Determine the [x, y] coordinate at the center of the cell enclosing the given text.  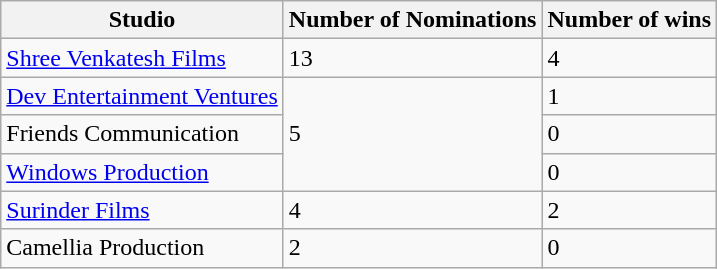
Shree Venkatesh Films [142, 58]
Studio [142, 20]
Friends Communication [142, 134]
Dev Entertainment Ventures [142, 96]
Surinder Films [142, 210]
1 [630, 96]
Windows Production [142, 172]
Number of wins [630, 20]
Number of Nominations [412, 20]
13 [412, 58]
Camellia Production [142, 248]
5 [412, 134]
